Scan for the cell matching the given text and deliver its [X, Y] coordinate at center. 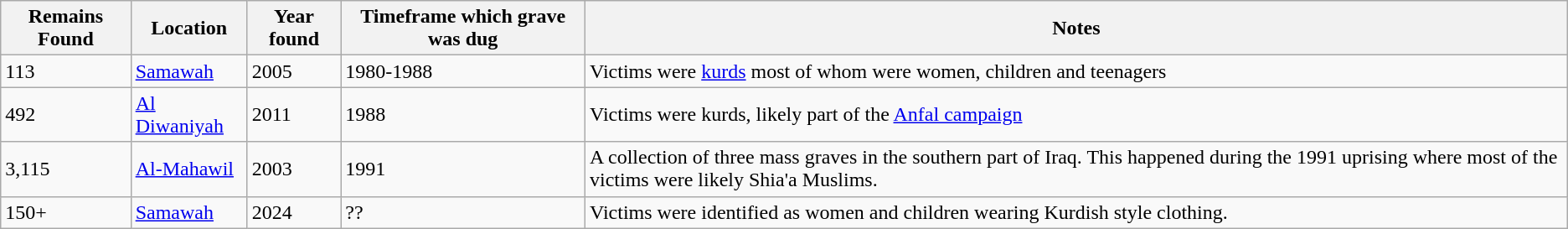
492 [65, 114]
Victims were kurds most of whom were women, children and teenagers [1077, 71]
Victims were kurds, likely part of the Anfal campaign [1077, 114]
150+ [65, 212]
Al-Mahawil [189, 169]
2011 [294, 114]
2005 [294, 71]
1988 [463, 114]
Remains Found [65, 29]
1991 [463, 169]
?? [463, 212]
1980-1988 [463, 71]
Notes [1077, 29]
113 [65, 71]
Location [189, 29]
Timeframe which grave was dug [463, 29]
Al Diwaniyah [189, 114]
Year found [294, 29]
3,115 [65, 169]
2003 [294, 169]
2024 [294, 212]
Victims were identified as women and children wearing Kurdish style clothing. [1077, 212]
